Pinpoint the cell where the given text exists, returning its (X, Y) midpoint coordinate. 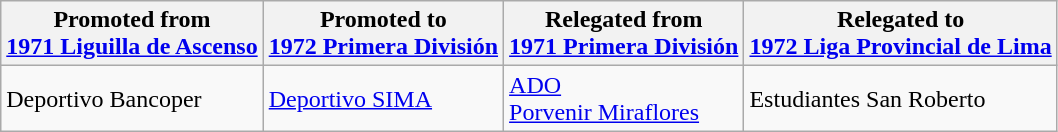
Deportivo Bancoper (132, 98)
Relegated from1971 Primera División (624, 34)
Deportivo SIMA (383, 98)
ADO Porvenir Miraflores (624, 98)
Promoted from1971 Liguilla de Ascenso (132, 34)
Relegated to1972 Liga Provincial de Lima (900, 34)
Estudiantes San Roberto (900, 98)
Promoted to1972 Primera División (383, 34)
